Detect which cell encompasses the target text, then output its [X, Y] center coordinate. 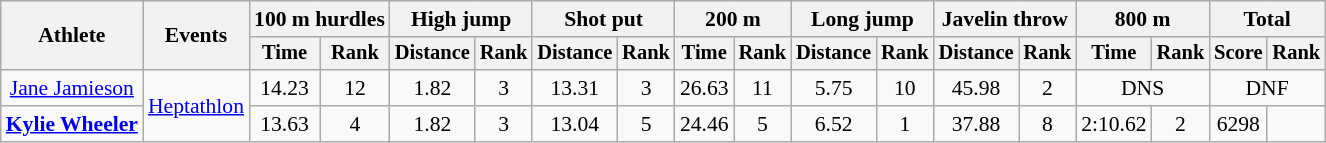
11 [763, 88]
DNF [1267, 88]
13.63 [284, 124]
200 m [733, 19]
14.23 [284, 88]
Kylie Wheeler [72, 124]
45.98 [976, 88]
Shot put [603, 19]
12 [355, 88]
Athlete [72, 36]
Total [1267, 19]
8 [1047, 124]
10 [905, 88]
26.63 [704, 88]
1 [905, 124]
13.04 [574, 124]
Jane Jamieson [72, 88]
37.88 [976, 124]
Long jump [862, 19]
5.75 [834, 88]
800 m [1142, 19]
High jump [461, 19]
13.31 [574, 88]
Events [196, 36]
Javelin throw [1005, 19]
DNS [1142, 88]
Heptathlon [196, 106]
6.52 [834, 124]
2:10.62 [1114, 124]
100 m hurdles [320, 19]
6298 [1238, 124]
Score [1238, 54]
24.46 [704, 124]
4 [355, 124]
